From the cell containing the given text, extract its center point as [x, y] coordinate. 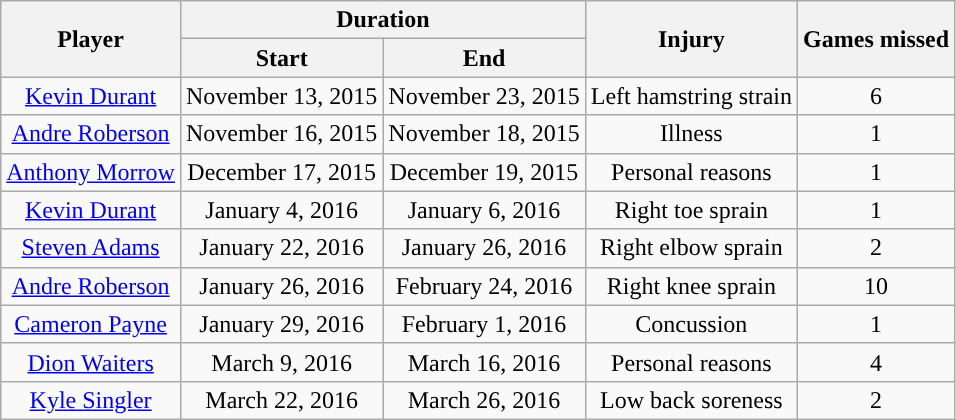
Cameron Payne [91, 324]
Right elbow sprain [691, 248]
Start [281, 58]
February 24, 2016 [484, 286]
December 17, 2015 [281, 172]
Duration [382, 20]
January 22, 2016 [281, 248]
6 [876, 96]
Left hamstring strain [691, 96]
Injury [691, 39]
Steven Adams [91, 248]
4 [876, 362]
Kyle Singler [91, 400]
March 22, 2016 [281, 400]
Illness [691, 134]
November 23, 2015 [484, 96]
Games missed [876, 39]
November 13, 2015 [281, 96]
Low back soreness [691, 400]
March 9, 2016 [281, 362]
End [484, 58]
November 18, 2015 [484, 134]
January 29, 2016 [281, 324]
March 26, 2016 [484, 400]
November 16, 2015 [281, 134]
Right knee sprain [691, 286]
Concussion [691, 324]
February 1, 2016 [484, 324]
Dion Waiters [91, 362]
10 [876, 286]
Anthony Morrow [91, 172]
January 6, 2016 [484, 210]
Player [91, 39]
March 16, 2016 [484, 362]
December 19, 2015 [484, 172]
January 4, 2016 [281, 210]
Right toe sprain [691, 210]
